Find where the given text appears and provide that cell's center as (X, Y) coordinate. 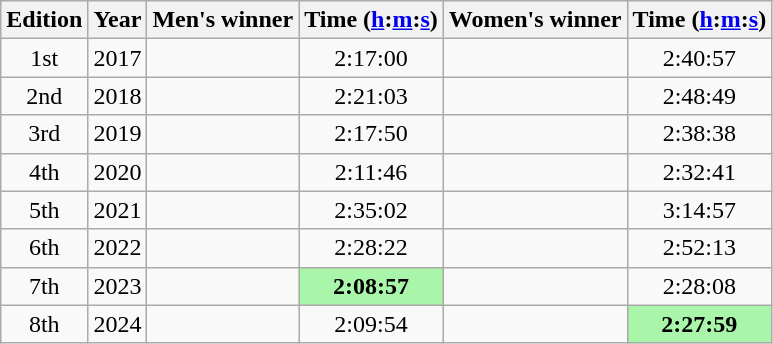
8th (44, 324)
2:21:03 (372, 96)
2:40:57 (700, 58)
2018 (118, 96)
Men's winner (223, 20)
2024 (118, 324)
7th (44, 286)
Year (118, 20)
2023 (118, 286)
2:17:50 (372, 134)
Women's winner (535, 20)
3rd (44, 134)
2:32:41 (700, 172)
2:38:38 (700, 134)
2017 (118, 58)
2:28:22 (372, 248)
2021 (118, 210)
2:28:08 (700, 286)
2:17:00 (372, 58)
2019 (118, 134)
2:08:57 (372, 286)
6th (44, 248)
2020 (118, 172)
Edition (44, 20)
3:14:57 (700, 210)
2022 (118, 248)
2:11:46 (372, 172)
1st (44, 58)
2:48:49 (700, 96)
2:52:13 (700, 248)
2:35:02 (372, 210)
2nd (44, 96)
2:27:59 (700, 324)
5th (44, 210)
2:09:54 (372, 324)
4th (44, 172)
